Output the [X, Y] coordinate of the center of the cell containing the given text.  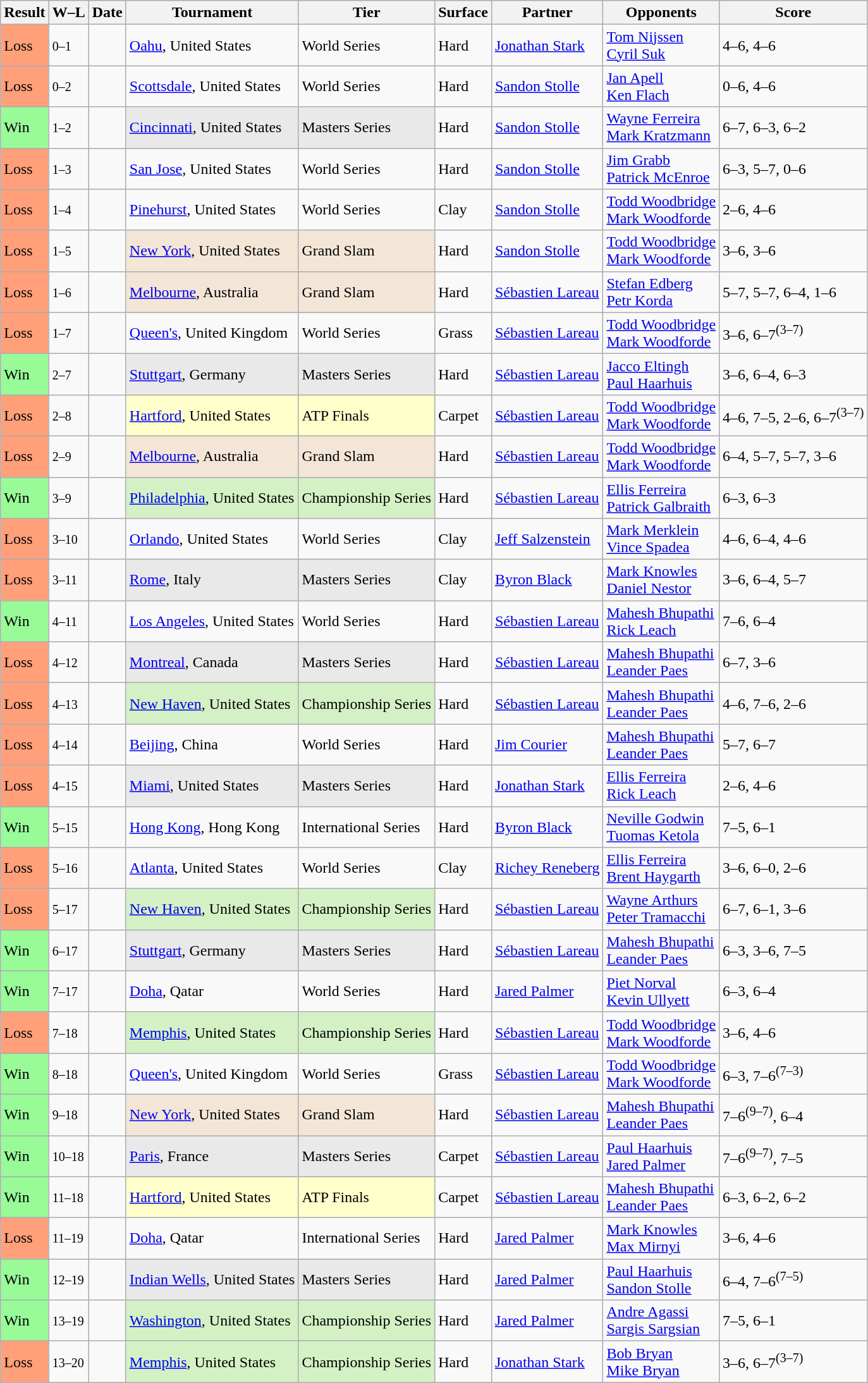
4–11 [68, 621]
Miami, United States [212, 785]
13–19 [68, 1320]
Mark Merklein Vince Spadea [661, 539]
10–18 [68, 1156]
Rome, Italy [212, 581]
6–3, 5–7, 0–6 [793, 168]
Mark Knowles Max Mirnyi [661, 1238]
San Jose, United States [212, 168]
1–2 [68, 128]
Orlando, United States [212, 539]
5–7, 6–7 [793, 745]
6–7, 6–3, 6–2 [793, 128]
Cincinnati, United States [212, 128]
5–16 [68, 868]
6–7, 6–1, 3–6 [793, 909]
12–19 [68, 1280]
Jim Courier [547, 745]
Jan Apell Ken Flach [661, 86]
6–7, 3–6 [793, 663]
0–6, 4–6 [793, 86]
Washington, United States [212, 1320]
4–14 [68, 745]
8–18 [68, 1074]
Neville Godwin Tuomas Ketola [661, 827]
0–1 [68, 46]
11–18 [68, 1198]
7–18 [68, 1032]
7–17 [68, 992]
Tom Nijssen Cyril Suk [661, 46]
Richey Reneberg [547, 868]
Date [107, 13]
Surface [463, 13]
6–3, 6–2, 6–2 [793, 1198]
4–6, 7–6, 2–6 [793, 703]
4–12 [68, 663]
6–17 [68, 950]
6–4, 7–6(7–5) [793, 1280]
Jeff Salzenstein [547, 539]
Philadelphia, United States [212, 497]
6–3, 6–3 [793, 497]
Atlanta, United States [212, 868]
6–3, 7–6(7–3) [793, 1074]
Result [25, 13]
Jim Grabb Patrick McEnroe [661, 168]
1–3 [68, 168]
Oahu, United States [212, 46]
3–6, 6–0, 2–6 [793, 868]
1–4 [68, 210]
3–10 [68, 539]
Ellis Ferreira Patrick Galbraith [661, 497]
Mark Knowles Daniel Nestor [661, 581]
Hong Kong, Hong Kong [212, 827]
Tier [367, 13]
4–6, 7–5, 2–6, 6–7(3–7) [793, 415]
11–19 [68, 1238]
Ellis Ferreira Brent Haygarth [661, 868]
2–8 [68, 415]
Paris, France [212, 1156]
Opponents [661, 13]
5–7, 5–7, 6–4, 1–6 [793, 292]
Score [793, 13]
2–9 [68, 457]
Montreal, Canada [212, 663]
7–6(9–7), 6–4 [793, 1114]
1–5 [68, 250]
4–15 [68, 785]
3–6, 3–6 [793, 250]
Paul Haarhuis Sandon Stolle [661, 1280]
Indian Wells, United States [212, 1280]
Jacco Eltingh Paul Haarhuis [661, 374]
2–7 [68, 374]
Paul Haarhuis Jared Palmer [661, 1156]
7–6, 6–4 [793, 621]
5–17 [68, 909]
W–L [68, 13]
1–7 [68, 333]
Bob Bryan Mike Bryan [661, 1362]
9–18 [68, 1114]
Scottsdale, United States [212, 86]
6–4, 5–7, 5–7, 3–6 [793, 457]
13–20 [68, 1362]
Los Angeles, United States [212, 621]
1–6 [68, 292]
4–13 [68, 703]
Mahesh Bhupathi Rick Leach [661, 621]
4–6, 4–6 [793, 46]
Piet Norval Kevin Ullyett [661, 992]
5–15 [68, 827]
6–3, 6–4 [793, 992]
6–3, 3–6, 7–5 [793, 950]
Beijing, China [212, 745]
7–6(9–7), 7–5 [793, 1156]
Tournament [212, 13]
3–11 [68, 581]
Pinehurst, United States [212, 210]
Stefan Edberg Petr Korda [661, 292]
Ellis Ferreira Rick Leach [661, 785]
Partner [547, 13]
Wayne Arthurs Peter Tramacchi [661, 909]
4–6, 6–4, 4–6 [793, 539]
Wayne Ferreira Mark Kratzmann [661, 128]
Andre Agassi Sargis Sargsian [661, 1320]
3–6, 6–4, 5–7 [793, 581]
3–9 [68, 497]
0–2 [68, 86]
3–6, 6–4, 6–3 [793, 374]
